Pinpoint the cell where the given text exists, returning its (x, y) midpoint coordinate. 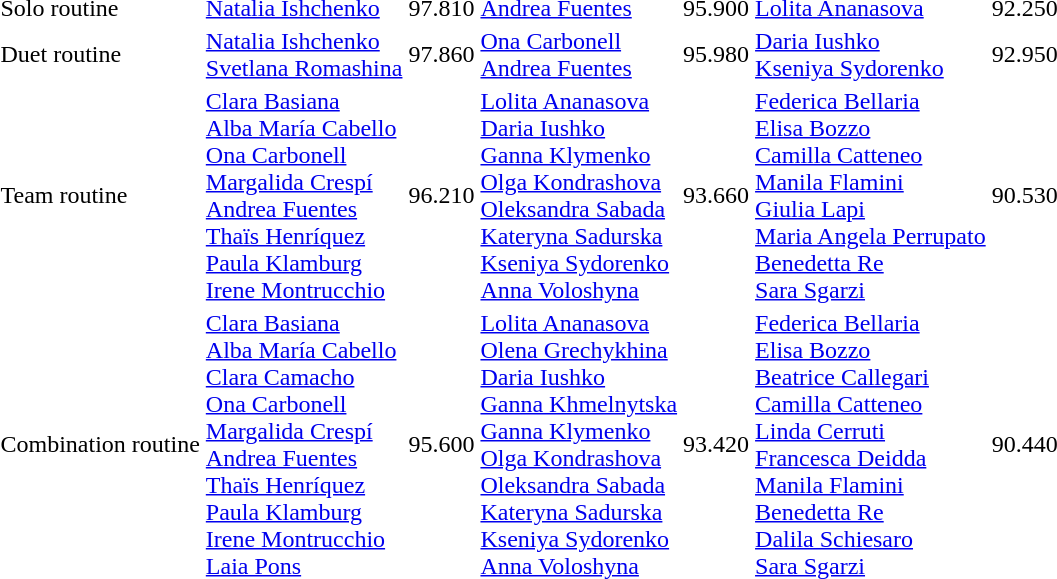
Clara BasianaAlba María CabelloOna CarbonellMargalida CrespíAndrea FuentesThaïs HenríquezPaula KlamburgIrene Montrucchio (304, 196)
Federica BellariaElisa BozzoCamilla CatteneoManila FlaminiGiulia LapiMaria Angela PerrupatoBenedetta ReSara Sgarzi (871, 196)
Daria IushkoKseniya Sydorenko (871, 54)
Ona CarbonellAndrea Fuentes (579, 54)
93.660 (716, 196)
Natalia IshchenkoSvetlana Romashina (304, 54)
Lolita AnanasovaDaria IushkoGanna KlymenkoOlga KondrashovaOleksandra SabadaKateryna SadurskaKseniya SydorenkoAnna Voloshyna (579, 196)
95.980 (716, 54)
96.210 (442, 196)
97.860 (442, 54)
